Scan for the cell matching the given text and deliver its [X, Y] coordinate at center. 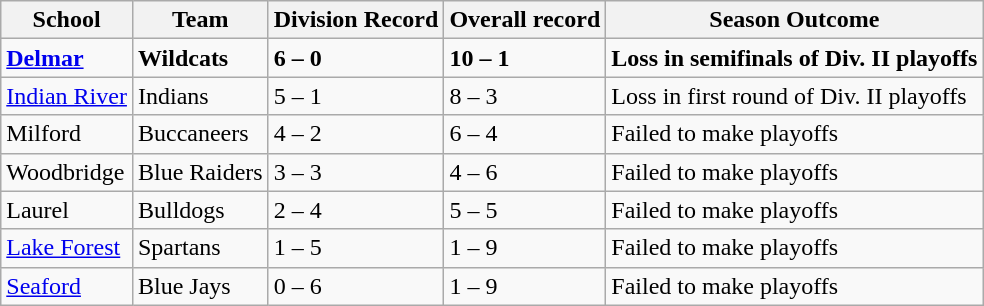
8 – 3 [525, 96]
5 – 5 [525, 210]
Season Outcome [794, 20]
3 – 3 [356, 172]
6 – 4 [525, 134]
Seaford [67, 286]
5 – 1 [356, 96]
Lake Forest [67, 248]
4 – 6 [525, 172]
Blue Jays [200, 286]
10 – 1 [525, 58]
Wildcats [200, 58]
Blue Raiders [200, 172]
Indian River [67, 96]
Team [200, 20]
School [67, 20]
Delmar [67, 58]
Indians [200, 96]
Buccaneers [200, 134]
0 – 6 [356, 286]
Loss in semifinals of Div. II playoffs [794, 58]
Laurel [67, 210]
Woodbridge [67, 172]
Overall record [525, 20]
6 – 0 [356, 58]
Bulldogs [200, 210]
Milford [67, 134]
Spartans [200, 248]
Loss in first round of Div. II playoffs [794, 96]
1 – 5 [356, 248]
4 – 2 [356, 134]
2 – 4 [356, 210]
Division Record [356, 20]
